Locate the cell with the specified text and output its [X, Y] center coordinate. 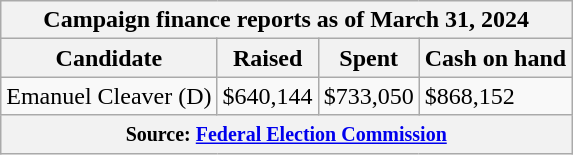
Campaign finance reports as of March 31, 2024 [286, 20]
Cash on hand [495, 58]
$733,050 [368, 96]
$640,144 [268, 96]
Source: Federal Election Commission [286, 134]
$868,152 [495, 96]
Spent [368, 58]
Raised [268, 58]
Candidate [109, 58]
Emanuel Cleaver (D) [109, 96]
